For the text-containing cell, return its midpoint in [X, Y] coordinate format. 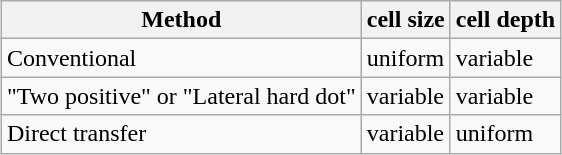
Conventional [181, 58]
Method [181, 20]
Direct transfer [181, 134]
"Two positive" or "Lateral hard dot" [181, 96]
cell size [406, 20]
cell depth [505, 20]
